For the text-containing cell, return its midpoint in [X, Y] coordinate format. 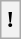
! [10, 20]
